Return [x, y] of the center of cell containing provided text 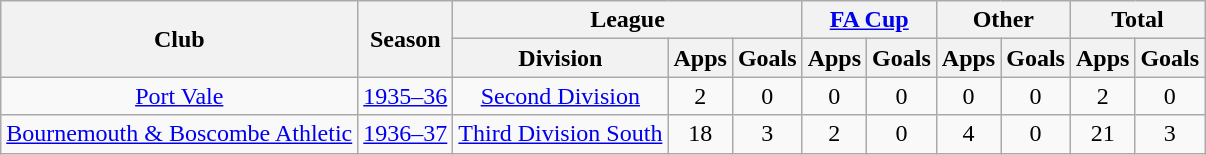
Total [1137, 20]
FA Cup [869, 20]
1936–37 [406, 134]
Second Division [560, 96]
1935–36 [406, 96]
4 [968, 134]
Division [560, 58]
Bournemouth & Boscombe Athletic [180, 134]
Port Vale [180, 96]
League [628, 20]
Club [180, 39]
18 [700, 134]
Season [406, 39]
21 [1102, 134]
Other [1003, 20]
Third Division South [560, 134]
